Identify which cell holds the provided text, then report its (X, Y) central coordinate. 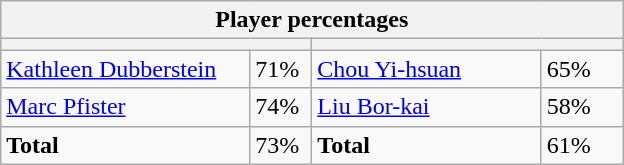
58% (582, 107)
74% (281, 107)
Player percentages (312, 20)
Marc Pfister (126, 107)
Kathleen Dubberstein (126, 69)
Chou Yi-hsuan (426, 69)
65% (582, 69)
61% (582, 145)
Liu Bor-kai (426, 107)
71% (281, 69)
73% (281, 145)
